Find where the given text appears and provide that cell's center as [x, y] coordinate. 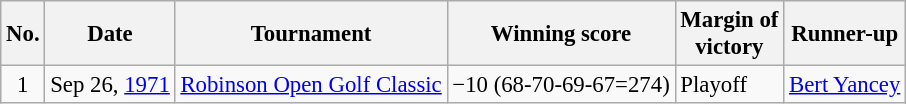
Margin ofvictory [730, 34]
Runner-up [845, 34]
Playoff [730, 85]
Robinson Open Golf Classic [311, 85]
Date [110, 34]
Sep 26, 1971 [110, 85]
−10 (68-70-69-67=274) [561, 85]
Tournament [311, 34]
1 [23, 85]
No. [23, 34]
Winning score [561, 34]
Bert Yancey [845, 85]
